Search for the cell housing the specified text and yield its (X, Y) center coordinate. 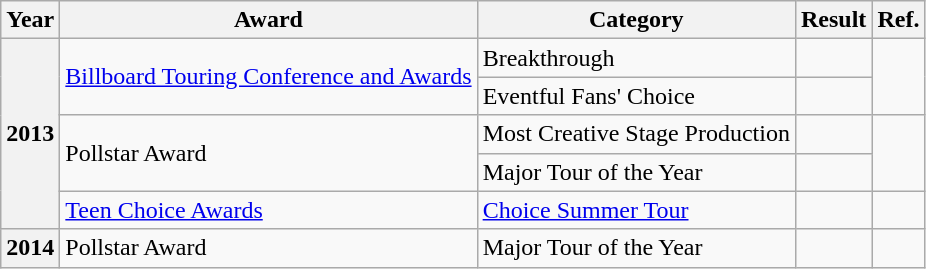
Choice Summer Tour (636, 210)
Breakthrough (636, 58)
2013 (30, 134)
Year (30, 20)
Most Creative Stage Production (636, 134)
Award (268, 20)
Result (833, 20)
Ref. (898, 20)
Teen Choice Awards (268, 210)
Billboard Touring Conference and Awards (268, 77)
Category (636, 20)
2014 (30, 248)
Eventful Fans' Choice (636, 96)
